Extract the [X, Y] coordinate from the center of the cell holding the provided text.  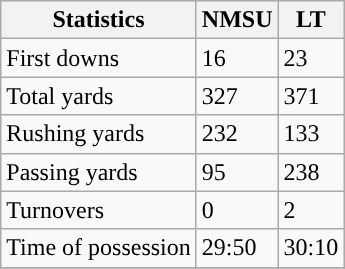
Turnovers [99, 210]
133 [311, 134]
NMSU [237, 20]
Passing yards [99, 172]
23 [311, 58]
Time of possession [99, 248]
327 [237, 96]
2 [311, 210]
LT [311, 20]
16 [237, 58]
29:50 [237, 248]
232 [237, 134]
Total yards [99, 96]
First downs [99, 58]
Statistics [99, 20]
238 [311, 172]
95 [237, 172]
371 [311, 96]
30:10 [311, 248]
0 [237, 210]
Rushing yards [99, 134]
